Scan for the cell matching the given text and deliver its [x, y] coordinate at center. 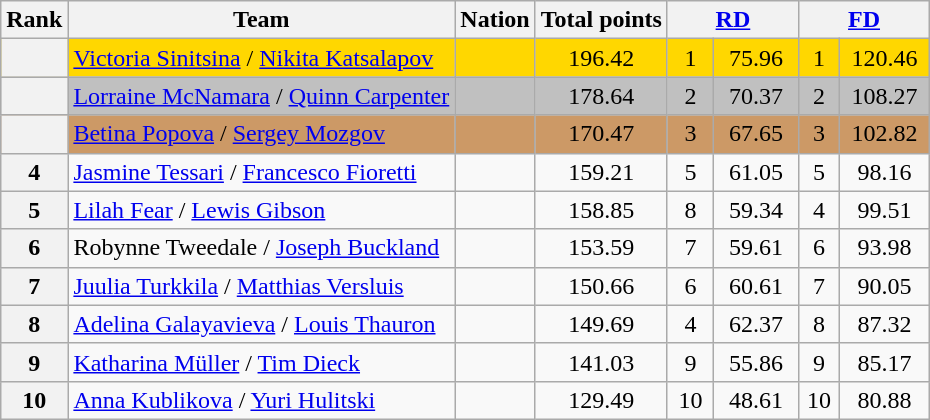
90.05 [884, 286]
159.21 [601, 172]
Nation [495, 20]
RD [732, 20]
Lorraine McNamara / Quinn Carpenter [262, 96]
93.98 [884, 248]
61.05 [756, 172]
196.42 [601, 58]
67.65 [756, 134]
Total points [601, 20]
Victoria Sinitsina / Nikita Katsalapov [262, 58]
141.03 [601, 362]
Rank [34, 20]
158.85 [601, 210]
98.16 [884, 172]
85.17 [884, 362]
170.47 [601, 134]
Lilah Fear / Lewis Gibson [262, 210]
Team [262, 20]
75.96 [756, 58]
Katharina Müller / Tim Dieck [262, 362]
80.88 [884, 400]
120.46 [884, 58]
150.66 [601, 286]
60.61 [756, 286]
Robynne Tweedale / Joseph Buckland [262, 248]
99.51 [884, 210]
102.82 [884, 134]
Anna Kublikova / Yuri Hulitski [262, 400]
Juulia Turkkila / Matthias Versluis [262, 286]
59.61 [756, 248]
Betina Popova / Sergey Mozgov [262, 134]
178.64 [601, 96]
70.37 [756, 96]
87.32 [884, 324]
FD [864, 20]
Adelina Galayavieva / Louis Thauron [262, 324]
129.49 [601, 400]
59.34 [756, 210]
55.86 [756, 362]
108.27 [884, 96]
149.69 [601, 324]
Jasmine Tessari / Francesco Fioretti [262, 172]
153.59 [601, 248]
48.61 [756, 400]
62.37 [756, 324]
